Output the (X, Y) coordinate of the center of the cell containing the given text.  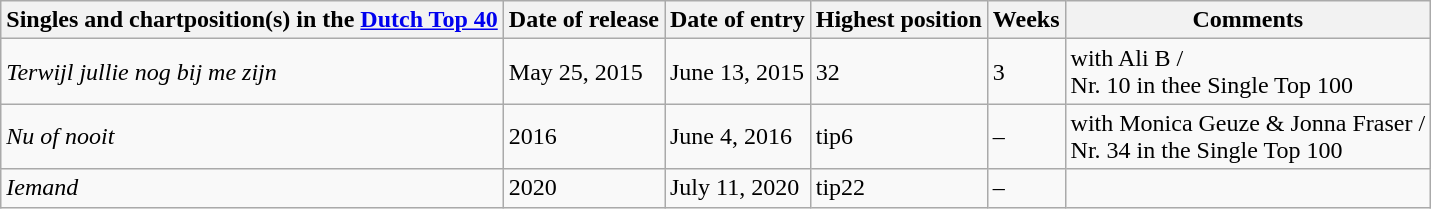
tip22 (898, 188)
Date of entry (737, 20)
Date of release (584, 20)
tip6 (898, 136)
2016 (584, 136)
3 (1026, 72)
32 (898, 72)
Singles and chartposition(s) in the Dutch Top 40 (252, 20)
with Ali B /Nr. 10 in thee Single Top 100 (1248, 72)
Comments (1248, 20)
June 4, 2016 (737, 136)
Highest position (898, 20)
with Monica Geuze & Jonna Fraser /Nr. 34 in the Single Top 100 (1248, 136)
2020 (584, 188)
July 11, 2020 (737, 188)
June 13, 2015 (737, 72)
Terwijl jullie nog bij me zijn (252, 72)
May 25, 2015 (584, 72)
Iemand (252, 188)
Nu of nooit (252, 136)
Weeks (1026, 20)
